Capture the cell that displays the provided text and extract its (X, Y) central coordinate. 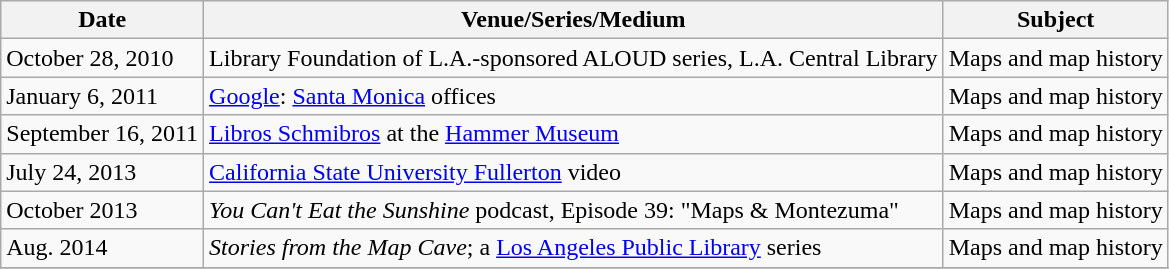
October 2013 (102, 210)
September 16, 2011 (102, 134)
Libros Schmibros at the Hammer Museum (574, 134)
July 24, 2013 (102, 172)
Aug. 2014 (102, 248)
Date (102, 20)
You Can't Eat the Sunshine podcast, Episode 39: "Maps & Montezuma" (574, 210)
Google: Santa Monica offices (574, 96)
October 28, 2010 (102, 58)
January 6, 2011 (102, 96)
Venue/Series/Medium (574, 20)
California State University Fullerton video (574, 172)
Subject (1056, 20)
Stories from the Map Cave; a Los Angeles Public Library series (574, 248)
Library Foundation of L.A.-sponsored ALOUD series, L.A. Central Library (574, 58)
